Determine the (x, y) coordinate at the center of the cell enclosing the given text.  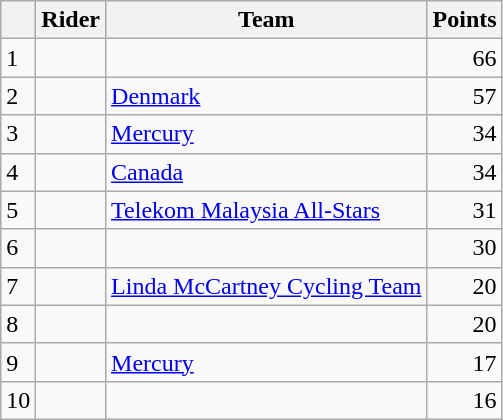
10 (18, 400)
Canada (267, 172)
Team (267, 20)
30 (464, 248)
16 (464, 400)
17 (464, 362)
6 (18, 248)
Denmark (267, 96)
57 (464, 96)
1 (18, 58)
7 (18, 286)
66 (464, 58)
9 (18, 362)
2 (18, 96)
3 (18, 134)
Telekom Malaysia All-Stars (267, 210)
Points (464, 20)
4 (18, 172)
5 (18, 210)
31 (464, 210)
8 (18, 324)
Rider (71, 20)
Linda McCartney Cycling Team (267, 286)
